Return the (X, Y) coordinate for the center point of the cell that contains the specified text.  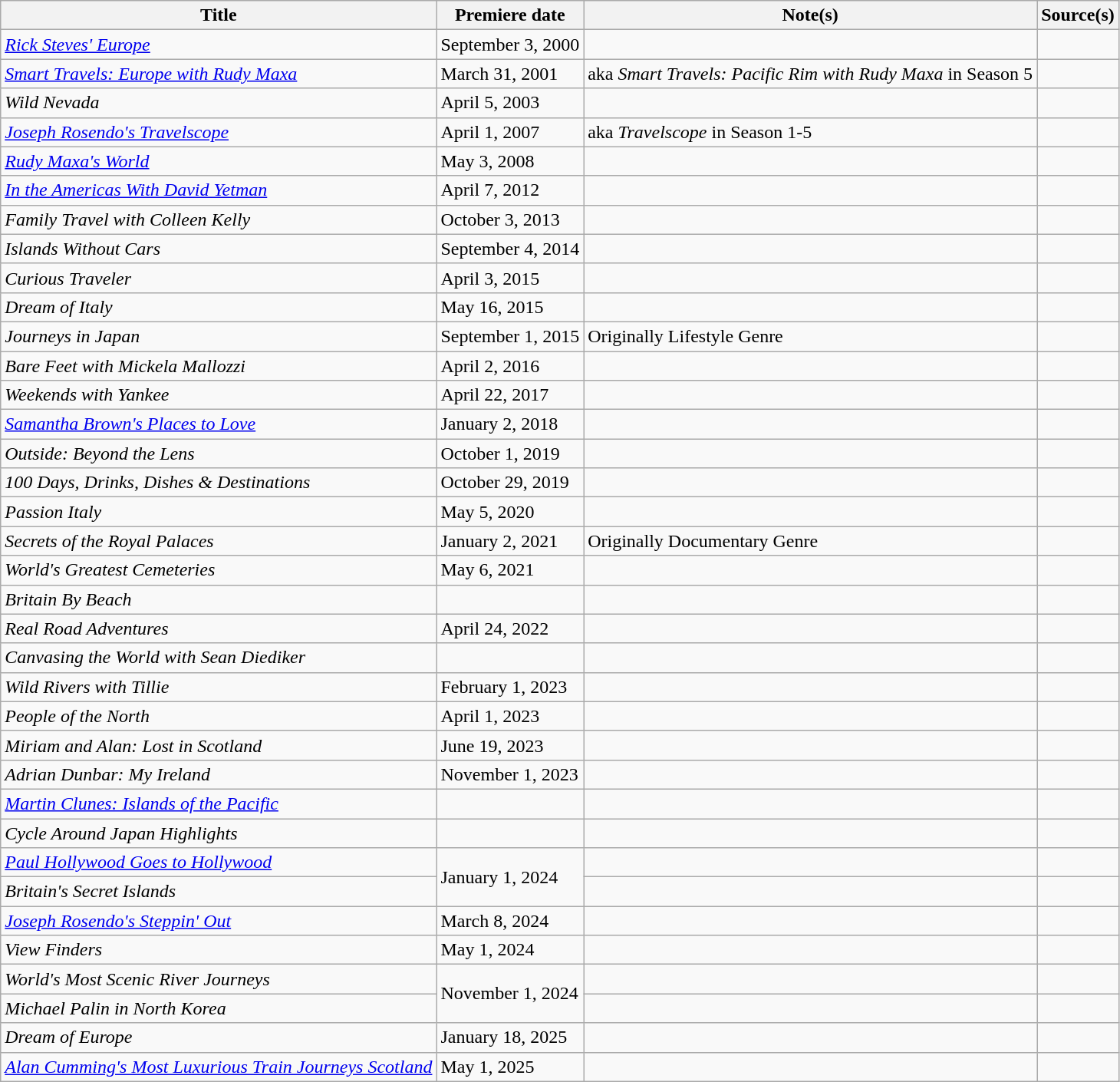
April 1, 2007 (510, 132)
Canvasing the World with Sean Diediker (219, 658)
Passion Italy (219, 512)
January 2, 2018 (510, 424)
April 1, 2023 (510, 716)
aka Smart Travels: Pacific Rim with Rudy Maxa in Season 5 (810, 74)
January 18, 2025 (510, 1037)
Michael Palin in North Korea (219, 1008)
Miriam and Alan: Lost in Scotland (219, 745)
Outside: Beyond the Lens (219, 454)
May 5, 2020 (510, 512)
Cycle Around Japan Highlights (219, 833)
Alan Cumming's Most Luxurious Train Journeys Scotland (219, 1067)
April 22, 2017 (510, 395)
Paul Hollywood Goes to Hollywood (219, 863)
Islands Without Cars (219, 249)
Joseph Rosendo's Travelscope (219, 132)
Weekends with Yankee (219, 395)
April 2, 2016 (510, 366)
Britain By Beach (219, 599)
Dream of Europe (219, 1037)
May 6, 2021 (510, 570)
Real Road Adventures (219, 628)
aka Travelscope in Season 1-5 (810, 132)
January 2, 2021 (510, 541)
June 19, 2023 (510, 745)
May 16, 2015 (510, 307)
Rick Steves' Europe (219, 45)
January 1, 2024 (510, 877)
March 31, 2001 (510, 74)
Bare Feet with Mickela Mallozzi (219, 366)
Originally Lifestyle Genre (810, 336)
November 1, 2024 (510, 994)
April 3, 2015 (510, 278)
May 1, 2024 (510, 950)
September 4, 2014 (510, 249)
Samantha Brown's Places to Love (219, 424)
October 1, 2019 (510, 454)
Martin Clunes: Islands of the Pacific (219, 803)
April 5, 2003 (510, 103)
February 1, 2023 (510, 687)
Premiere date (510, 15)
Secrets of the Royal Palaces (219, 541)
September 1, 2015 (510, 336)
Journeys in Japan (219, 336)
In the Americas With David Yetman (219, 190)
Note(s) (810, 15)
May 3, 2008 (510, 161)
Originally Documentary Genre (810, 541)
100 Days, Drinks, Dishes & Destinations (219, 483)
Rudy Maxa's World (219, 161)
April 7, 2012 (510, 190)
Curious Traveler (219, 278)
Adrian Dunbar: My Ireland (219, 774)
Title (219, 15)
Family Travel with Colleen Kelly (219, 219)
View Finders (219, 950)
World's Most Scenic River Journeys (219, 979)
March 8, 2024 (510, 921)
Wild Rivers with Tillie (219, 687)
Britain's Secret Islands (219, 892)
People of the North (219, 716)
April 24, 2022 (510, 628)
Source(s) (1079, 15)
Wild Nevada (219, 103)
World's Greatest Cemeteries (219, 570)
Smart Travels: Europe with Rudy Maxa (219, 74)
May 1, 2025 (510, 1067)
October 3, 2013 (510, 219)
October 29, 2019 (510, 483)
Dream of Italy (219, 307)
Joseph Rosendo's Steppin' Out (219, 921)
November 1, 2023 (510, 774)
September 3, 2000 (510, 45)
